Detect which cell encompasses the target text, then output its (x, y) center coordinate. 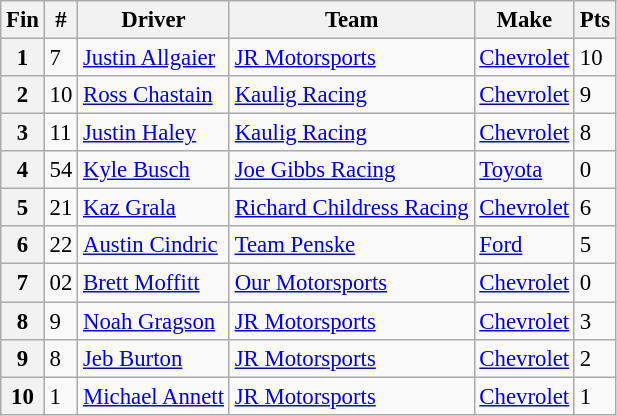
Kaz Grala (154, 208)
54 (60, 170)
21 (60, 208)
Ross Chastain (154, 95)
# (60, 20)
Fin (23, 20)
Make (524, 20)
11 (60, 133)
Jeb Burton (154, 358)
Ford (524, 245)
Team Penske (352, 245)
Austin Cindric (154, 245)
Justin Haley (154, 133)
Kyle Busch (154, 170)
Richard Childress Racing (352, 208)
Justin Allgaier (154, 58)
Toyota (524, 170)
Our Motorsports (352, 283)
Joe Gibbs Racing (352, 170)
22 (60, 245)
Pts (594, 20)
4 (23, 170)
Brett Moffitt (154, 283)
02 (60, 283)
Team (352, 20)
Noah Gragson (154, 321)
Driver (154, 20)
Michael Annett (154, 396)
